Extract the [x, y] coordinate from the center of the cell holding the provided text.  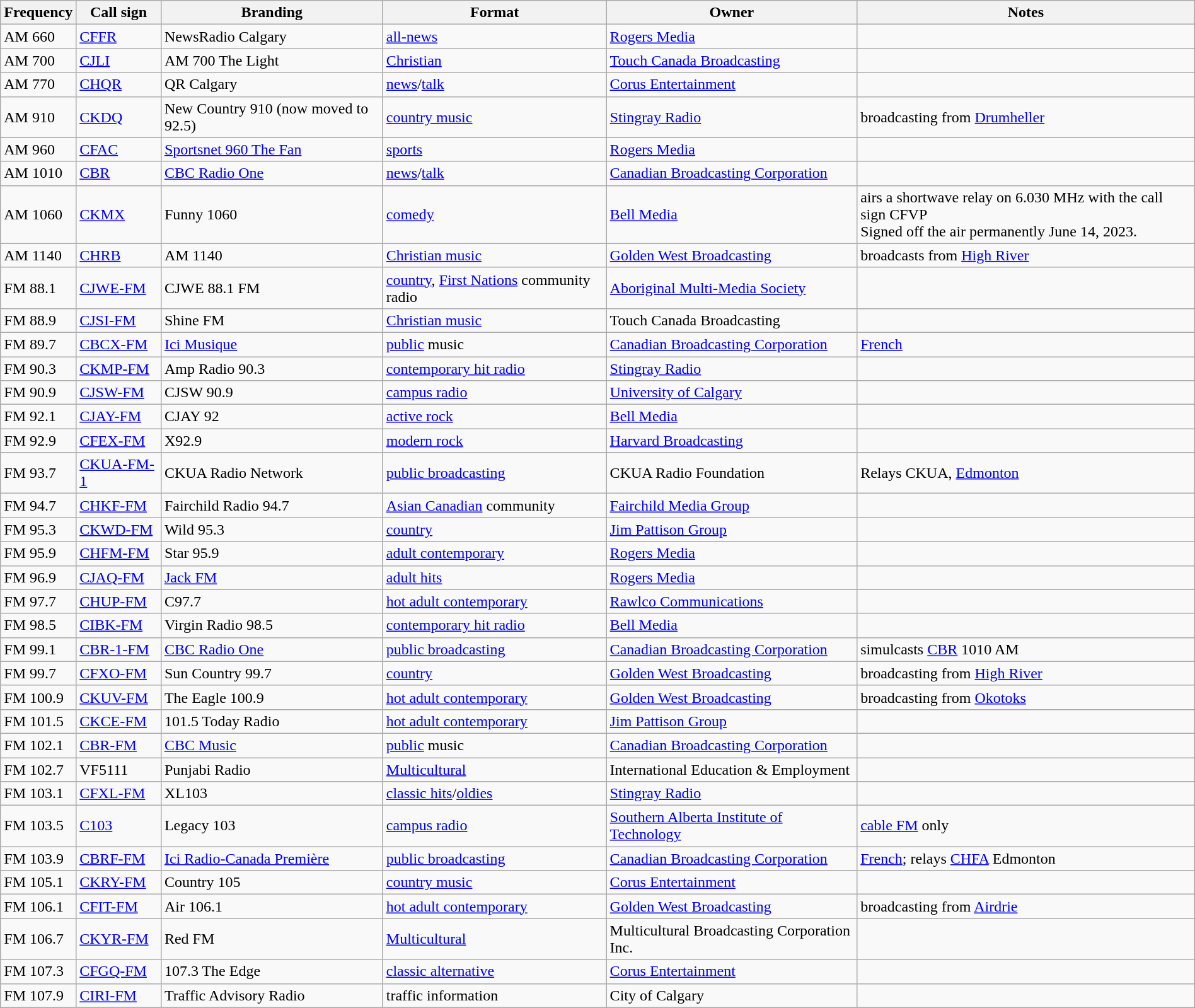
XL103 [272, 794]
CBR-1-FM [118, 649]
CBR-FM [118, 745]
FM 88.9 [38, 320]
Shine FM [272, 320]
CKWD-FM [118, 530]
FM 98.5 [38, 625]
Sportsnet 960 The Fan [272, 149]
C103 [118, 826]
QR Calgary [272, 84]
FM 90.9 [38, 393]
AM 1010 [38, 173]
X92.9 [272, 441]
CFFR [118, 37]
CKMX [118, 214]
Legacy 103 [272, 826]
classic alternative [494, 971]
CKUA Radio Network [272, 473]
FM 103.9 [38, 859]
CFXO-FM [118, 673]
CJSW 90.9 [272, 393]
AM 1060 [38, 214]
CJSI-FM [118, 320]
adult contemporary [494, 553]
AM 960 [38, 149]
C97.7 [272, 601]
Southern Alberta Institute of Technology [732, 826]
broadcasting from Okotoks [1026, 697]
FM 102.1 [38, 745]
FM 95.3 [38, 530]
CJAY 92 [272, 417]
FM 106.7 [38, 939]
CKUV-FM [118, 697]
broadcasts from High River [1026, 255]
CKMP-FM [118, 369]
CFGQ-FM [118, 971]
FM 94.7 [38, 506]
modern rock [494, 441]
CJWE-FM [118, 287]
Amp Radio 90.3 [272, 369]
CJSW-FM [118, 393]
Relays CKUA, Edmonton [1026, 473]
Red FM [272, 939]
CIBK-FM [118, 625]
Owner [732, 13]
CJAY-FM [118, 417]
broadcasting from Airdrie [1026, 907]
simulcasts CBR 1010 AM [1026, 649]
Multicultural Broadcasting Corporation Inc. [732, 939]
City of Calgary [732, 995]
FM 89.7 [38, 344]
CHKF-FM [118, 506]
CHFM-FM [118, 553]
comedy [494, 214]
AM 660 [38, 37]
Branding [272, 13]
AM 770 [38, 84]
CKCE-FM [118, 721]
Format [494, 13]
CHUP-FM [118, 601]
New Country 910 (now moved to 92.5) [272, 117]
CBCX-FM [118, 344]
101.5 Today Radio [272, 721]
traffic information [494, 995]
Star 95.9 [272, 553]
Fairchild Media Group [732, 506]
French [1026, 344]
FM 95.9 [38, 553]
airs a shortwave relay on 6.030 MHz with the call sign CFVPSigned off the air permanently June 14, 2023. [1026, 214]
broadcasting from High River [1026, 673]
FM 105.1 [38, 883]
CKUA Radio Foundation [732, 473]
Harvard Broadcasting [732, 441]
FM 106.1 [38, 907]
Funny 1060 [272, 214]
active rock [494, 417]
CFIT-FM [118, 907]
cable FM only [1026, 826]
CKYR-FM [118, 939]
Virgin Radio 98.5 [272, 625]
Jack FM [272, 577]
FM 101.5 [38, 721]
CBR [118, 173]
FM 97.7 [38, 601]
sports [494, 149]
Sun Country 99.7 [272, 673]
Frequency [38, 13]
FM 107.3 [38, 971]
CFAC [118, 149]
CJWE 88.1 FM [272, 287]
Ici Musique [272, 344]
AM 700 The Light [272, 61]
CKDQ [118, 117]
broadcasting from Drumheller [1026, 117]
CKRY-FM [118, 883]
FM 90.3 [38, 369]
Call sign [118, 13]
FM 100.9 [38, 697]
The Eagle 100.9 [272, 697]
CKUA-FM-1 [118, 473]
Ici Radio-Canada Première [272, 859]
CJAQ-FM [118, 577]
FM 103.5 [38, 826]
International Education & Employment [732, 770]
Christian [494, 61]
Punjabi Radio [272, 770]
Rawlco Communications [732, 601]
CFXL-FM [118, 794]
107.3 The Edge [272, 971]
AM 700 [38, 61]
FM 99.7 [38, 673]
Aboriginal Multi-Media Society [732, 287]
FM 96.9 [38, 577]
Wild 95.3 [272, 530]
CFEX-FM [118, 441]
adult hits [494, 577]
AM 910 [38, 117]
VF5111 [118, 770]
FM 107.9 [38, 995]
French; relays CHFA Edmonton [1026, 859]
Notes [1026, 13]
CHQR [118, 84]
Air 106.1 [272, 907]
classic hits/oldies [494, 794]
FM 93.7 [38, 473]
CBC Music [272, 745]
University of Calgary [732, 393]
country, First Nations community radio [494, 287]
Asian Canadian community [494, 506]
FM 99.1 [38, 649]
NewsRadio Calgary [272, 37]
all-news [494, 37]
FM 102.7 [38, 770]
CJLI [118, 61]
FM 92.1 [38, 417]
FM 88.1 [38, 287]
CHRB [118, 255]
Traffic Advisory Radio [272, 995]
Country 105 [272, 883]
CBRF-FM [118, 859]
FM 103.1 [38, 794]
FM 92.9 [38, 441]
Fairchild Radio 94.7 [272, 506]
CIRI-FM [118, 995]
